Return (X, Y) of the center of cell containing provided text 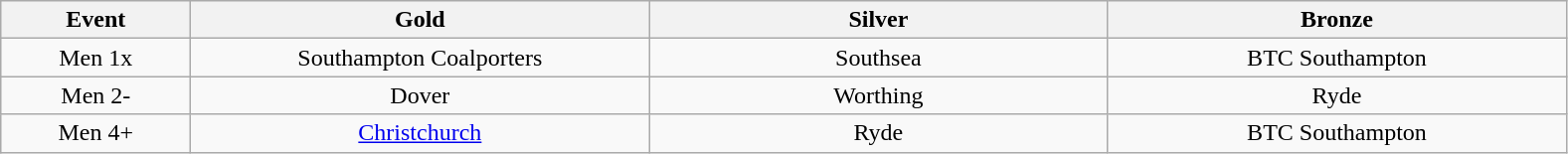
Event (95, 20)
Bronze (1336, 20)
Men 2- (95, 95)
Gold (420, 20)
Southsea (879, 58)
Silver (879, 20)
Christchurch (420, 133)
Men 1x (95, 58)
Men 4+ (95, 133)
Dover (420, 95)
Worthing (879, 95)
Southampton Coalporters (420, 58)
